Extract the (X, Y) coordinate from the center of the cell holding the provided text.  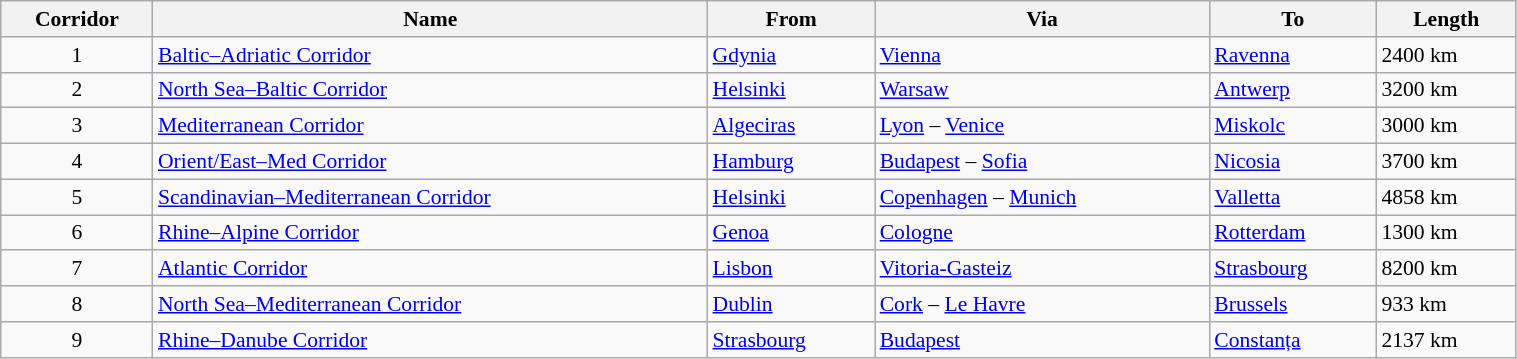
Atlantic Corridor (430, 269)
Scandinavian–Mediterranean Corridor (430, 197)
2137 km (1446, 340)
Budapest – Sofia (1042, 162)
Cologne (1042, 233)
North Sea–Baltic Corridor (430, 90)
Antwerp (1292, 90)
Lyon – Venice (1042, 126)
1300 km (1446, 233)
1 (77, 55)
Lisbon (792, 269)
Brussels (1292, 304)
8200 km (1446, 269)
Ravenna (1292, 55)
Rhine–Alpine Corridor (430, 233)
3200 km (1446, 90)
To (1292, 19)
Rhine–Danube Corridor (430, 340)
Miskolc (1292, 126)
Valletta (1292, 197)
Baltic–Adriatic Corridor (430, 55)
Warsaw (1042, 90)
2400 km (1446, 55)
3700 km (1446, 162)
3000 km (1446, 126)
Orient/East–Med Corridor (430, 162)
9 (77, 340)
4 (77, 162)
8 (77, 304)
Gdynia (792, 55)
Budapest (1042, 340)
Constanța (1292, 340)
Nicosia (1292, 162)
6 (77, 233)
933 km (1446, 304)
Copenhagen – Munich (1042, 197)
7 (77, 269)
Genoa (792, 233)
Vitoria-Gasteiz (1042, 269)
Mediterranean Corridor (430, 126)
3 (77, 126)
Rotterdam (1292, 233)
Corridor (77, 19)
4858 km (1446, 197)
5 (77, 197)
Via (1042, 19)
Vienna (1042, 55)
2 (77, 90)
North Sea–Mediterranean Corridor (430, 304)
Name (430, 19)
From (792, 19)
Dublin (792, 304)
Hamburg (792, 162)
Algeciras (792, 126)
Cork – Le Havre (1042, 304)
Length (1446, 19)
